Return [x, y] of the center of cell containing provided text 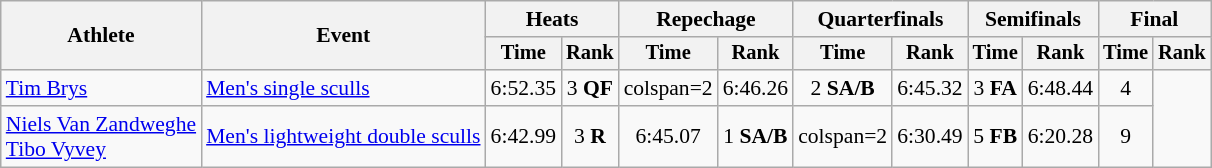
3 QF [590, 88]
Niels Van ZandwegheTibo Vyvey [101, 136]
Final [1154, 19]
Quarterfinals [880, 19]
Athlete [101, 36]
3 FA [996, 88]
6:20.28 [1060, 136]
6:52.35 [524, 88]
4 [1126, 88]
Heats [552, 19]
6:30.49 [930, 136]
5 FB [996, 136]
9 [1126, 136]
6:42.99 [524, 136]
Semifinals [1033, 19]
6:48.44 [1060, 88]
2 SA/B [842, 88]
6:46.26 [756, 88]
6:45.32 [930, 88]
Men's single sculls [343, 88]
Repechage [706, 19]
3 R [590, 136]
1 SA/B [756, 136]
Men's lightweight double sculls [343, 136]
Event [343, 36]
6:45.07 [668, 136]
Tim Brys [101, 88]
